Search for the cell housing the specified text and yield its [X, Y] center coordinate. 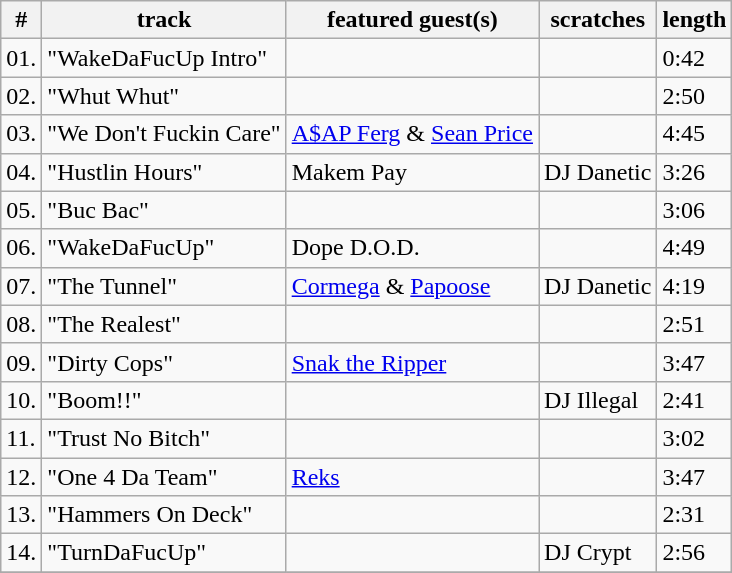
"The Tunnel" [164, 286]
"WakeDaFucUp" [164, 248]
3:06 [694, 210]
2:31 [694, 515]
length [694, 20]
2:41 [694, 400]
DJ Crypt [598, 553]
# [22, 20]
"Trust No Bitch" [164, 438]
Dope D.O.D. [412, 248]
4:45 [694, 134]
"Boom!!" [164, 400]
4:49 [694, 248]
scratches [598, 20]
09. [22, 362]
track [164, 20]
4:19 [694, 286]
"Whut Whut" [164, 96]
0:42 [694, 58]
"One 4 Da Team" [164, 477]
"The Realest" [164, 324]
"Hammers On Deck" [164, 515]
05. [22, 210]
01. [22, 58]
Makem Pay [412, 172]
13. [22, 515]
11. [22, 438]
"Hustlin Hours" [164, 172]
"We Don't Fuckin Care" [164, 134]
DJ Illegal [598, 400]
04. [22, 172]
10. [22, 400]
2:50 [694, 96]
"Buc Bac" [164, 210]
2:51 [694, 324]
Reks [412, 477]
2:56 [694, 553]
Cormega & Papoose [412, 286]
A$AP Ferg & Sean Price [412, 134]
Snak the Ripper [412, 362]
14. [22, 553]
07. [22, 286]
"Dirty Cops" [164, 362]
02. [22, 96]
12. [22, 477]
3:26 [694, 172]
"TurnDaFucUp" [164, 553]
03. [22, 134]
3:02 [694, 438]
"WakeDaFucUp Intro" [164, 58]
06. [22, 248]
featured guest(s) [412, 20]
08. [22, 324]
